Extract the [X, Y] coordinate from the center of the cell holding the provided text.  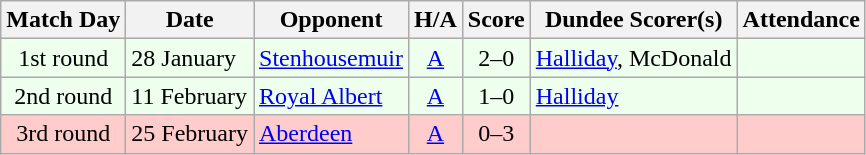
25 February [190, 134]
1–0 [496, 96]
Aberdeen [332, 134]
H/A [436, 20]
2nd round [64, 96]
1st round [64, 58]
3rd round [64, 134]
Halliday [634, 96]
Opponent [332, 20]
0–3 [496, 134]
2–0 [496, 58]
11 February [190, 96]
Date [190, 20]
Royal Albert [332, 96]
Dundee Scorer(s) [634, 20]
Score [496, 20]
Attendance [801, 20]
Match Day [64, 20]
28 January [190, 58]
Halliday, McDonald [634, 58]
Stenhousemuir [332, 58]
